Identify which cell holds the provided text, then report its [X, Y] central coordinate. 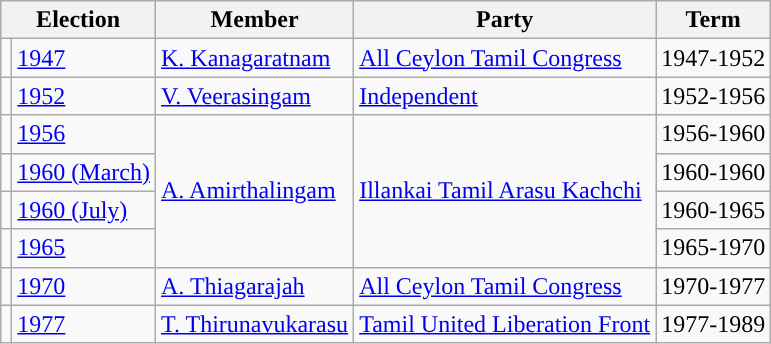
1970-1977 [714, 286]
1956 [84, 134]
A. Thiagarajah [255, 286]
Party [505, 20]
Election [78, 20]
1960-1965 [714, 210]
Illankai Tamil Arasu Kachchi [505, 191]
K. Kanagaratnam [255, 58]
1977-1989 [714, 324]
Tamil United Liberation Front [505, 324]
1952-1956 [714, 96]
1977 [84, 324]
1956-1960 [714, 134]
1947 [84, 58]
T. Thirunavukarasu [255, 324]
Term [714, 20]
1970 [84, 286]
1960 (July) [84, 210]
A. Amirthalingam [255, 191]
1947-1952 [714, 58]
1960-1960 [714, 172]
Member [255, 20]
1965-1970 [714, 248]
V. Veerasingam [255, 96]
Independent [505, 96]
1952 [84, 96]
1965 [84, 248]
1960 (March) [84, 172]
